Detect which cell encompasses the target text, then output its [x, y] center coordinate. 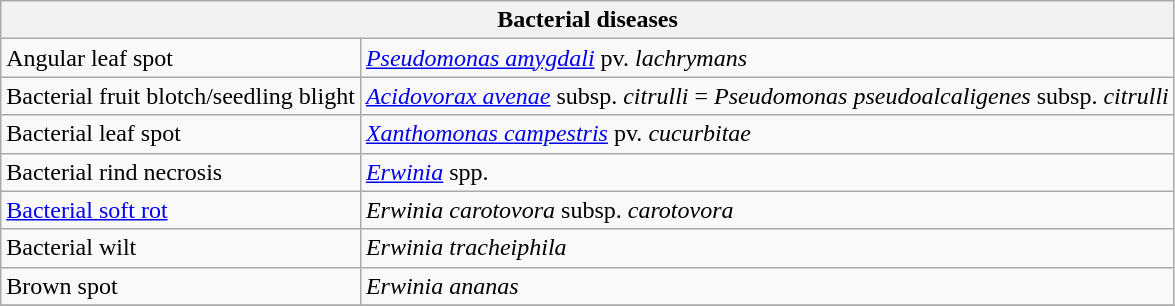
Erwinia tracheiphila [767, 248]
Bacterial diseases [588, 20]
Bacterial leaf spot [181, 134]
Erwinia carotovora subsp. carotovora [767, 210]
Pseudomonas amygdali pv. lachrymans [767, 58]
Brown spot [181, 286]
Erwinia spp. [767, 172]
Xanthomonas campestris pv. cucurbitae [767, 134]
Bacterial rind necrosis [181, 172]
Acidovorax avenae subsp. citrulli = Pseudomonas pseudoalcaligenes subsp. citrulli [767, 96]
Erwinia ananas [767, 286]
Bacterial soft rot [181, 210]
Bacterial fruit blotch/seedling blight [181, 96]
Angular leaf spot [181, 58]
Bacterial wilt [181, 248]
